Capture the cell that displays the provided text and extract its (x, y) central coordinate. 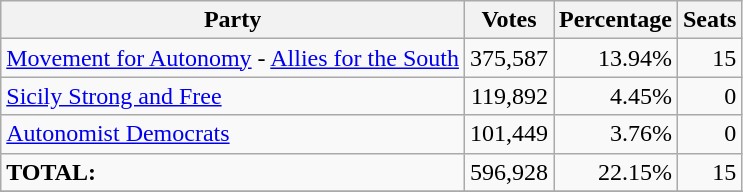
4.45% (616, 96)
101,449 (508, 134)
Autonomist Democrats (233, 134)
375,587 (508, 58)
Percentage (616, 20)
13.94% (616, 58)
Seats (709, 20)
596,928 (508, 172)
119,892 (508, 96)
TOTAL: (233, 172)
22.15% (616, 172)
Sicily Strong and Free (233, 96)
Votes (508, 20)
Party (233, 20)
3.76% (616, 134)
Movement for Autonomy - Allies for the South (233, 58)
